Identify which cell holds the provided text, then report its (X, Y) central coordinate. 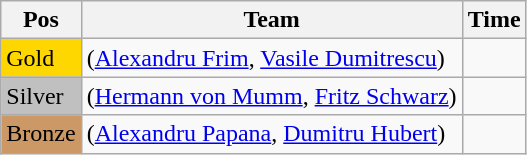
(Alexandru Papana, Dumitru Hubert) (272, 134)
Team (272, 20)
Bronze (41, 134)
Pos (41, 20)
Gold (41, 58)
Time (494, 20)
(Alexandru Frim, Vasile Dumitrescu) (272, 58)
(Hermann von Mumm, Fritz Schwarz) (272, 96)
Silver (41, 96)
